From the cell containing the given text, extract its center point as [X, Y] coordinate. 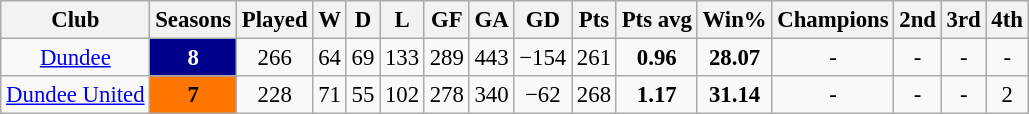
Pts avg [656, 20]
W [330, 20]
Club [76, 20]
GF [446, 20]
102 [402, 95]
GD [543, 20]
71 [330, 95]
228 [274, 95]
−154 [543, 58]
266 [274, 58]
278 [446, 95]
443 [492, 58]
2nd [918, 20]
Played [274, 20]
GA [492, 20]
Dundee [76, 58]
3rd [964, 20]
55 [362, 95]
133 [402, 58]
0.96 [656, 58]
268 [594, 95]
D [362, 20]
2 [1007, 95]
4th [1007, 20]
Pts [594, 20]
1.17 [656, 95]
69 [362, 58]
7 [194, 95]
Win% [734, 20]
Champions [833, 20]
L [402, 20]
289 [446, 58]
Dundee United [76, 95]
8 [194, 58]
340 [492, 95]
64 [330, 58]
31.14 [734, 95]
28.07 [734, 58]
−62 [543, 95]
261 [594, 58]
Seasons [194, 20]
